Detect which cell encompasses the target text, then output its [x, y] center coordinate. 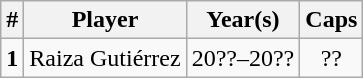
# [12, 20]
1 [12, 58]
Year(s) [243, 20]
Player [105, 20]
20??–20?? [243, 58]
Caps [332, 20]
Raiza Gutiérrez [105, 58]
?? [332, 58]
